Return the [X, Y] coordinate for the center point of the cell that contains the specified text.  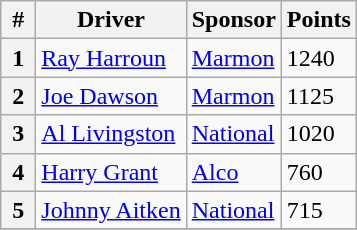
5 [18, 210]
2 [18, 96]
715 [318, 210]
1020 [318, 134]
Points [318, 20]
Al Livingston [111, 134]
Ray Harroun [111, 58]
Harry Grant [111, 172]
Alco [234, 172]
# [18, 20]
Joe Dawson [111, 96]
1125 [318, 96]
4 [18, 172]
Sponsor [234, 20]
Driver [111, 20]
3 [18, 134]
Johnny Aitken [111, 210]
1240 [318, 58]
1 [18, 58]
760 [318, 172]
